Provide the (x, y) coordinate of the cell's center where the given text is located.  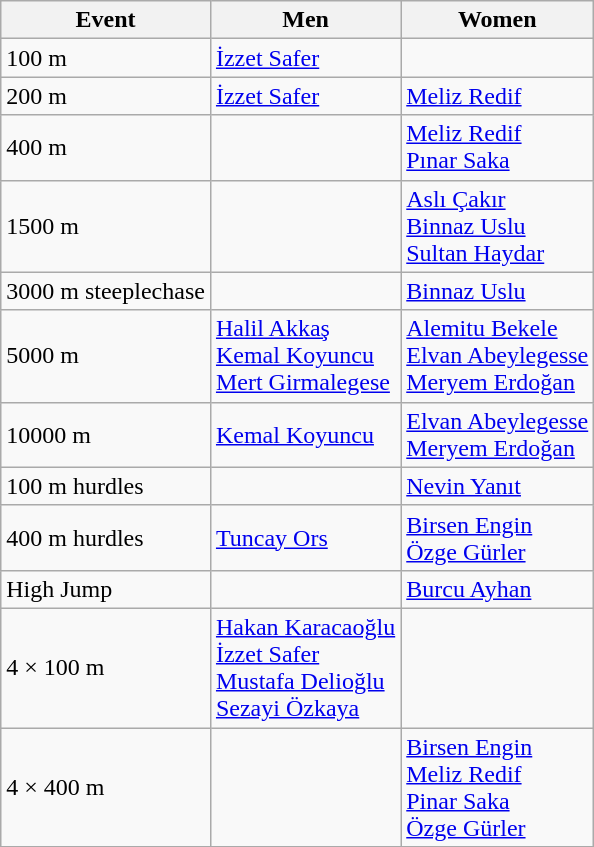
Alemitu Bekele Elvan Abeylegesse Meryem Erdoğan (498, 356)
Birsen Engin Meliz Redif Pinar Saka Özge Gürler (498, 788)
Hakan Karacaoğlu İzzet Safer Mustafa Delioğlu Sezayi Özkaya (305, 668)
100 m hurdles (106, 486)
1500 m (106, 226)
5000 m (106, 356)
10000 m (106, 434)
Nevin Yanıt (498, 486)
High Jump (106, 589)
Meliz Redif Pınar Saka (498, 148)
Halil Akkaş Kemal Koyuncu Mert Girmalegese (305, 356)
Burcu Ayhan (498, 589)
200 m (106, 96)
4 × 100 m (106, 668)
100 m (106, 58)
Event (106, 20)
Meliz Redif (498, 96)
Tuncay Ors (305, 538)
Binnaz Uslu (498, 291)
Women (498, 20)
4 × 400 m (106, 788)
Kemal Koyuncu (305, 434)
400 m hurdles (106, 538)
Birsen Engin Özge Gürler (498, 538)
Men (305, 20)
3000 m steeplechase (106, 291)
400 m (106, 148)
Elvan Abeylegesse Meryem Erdoğan (498, 434)
Aslı Çakır Binnaz Uslu Sultan Haydar (498, 226)
